Find where the given text appears and provide that cell's center as [x, y] coordinate. 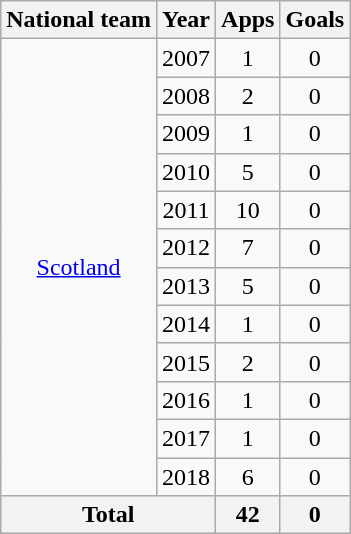
2011 [186, 210]
10 [248, 210]
2014 [186, 324]
Goals [315, 20]
2010 [186, 172]
2012 [186, 248]
National team [79, 20]
Year [186, 20]
2013 [186, 286]
2009 [186, 134]
2016 [186, 400]
42 [248, 515]
2007 [186, 58]
Total [108, 515]
2015 [186, 362]
Apps [248, 20]
Scotland [79, 268]
2018 [186, 477]
2008 [186, 96]
2017 [186, 438]
6 [248, 477]
7 [248, 248]
